Search for the cell housing the specified text and yield its [X, Y] center coordinate. 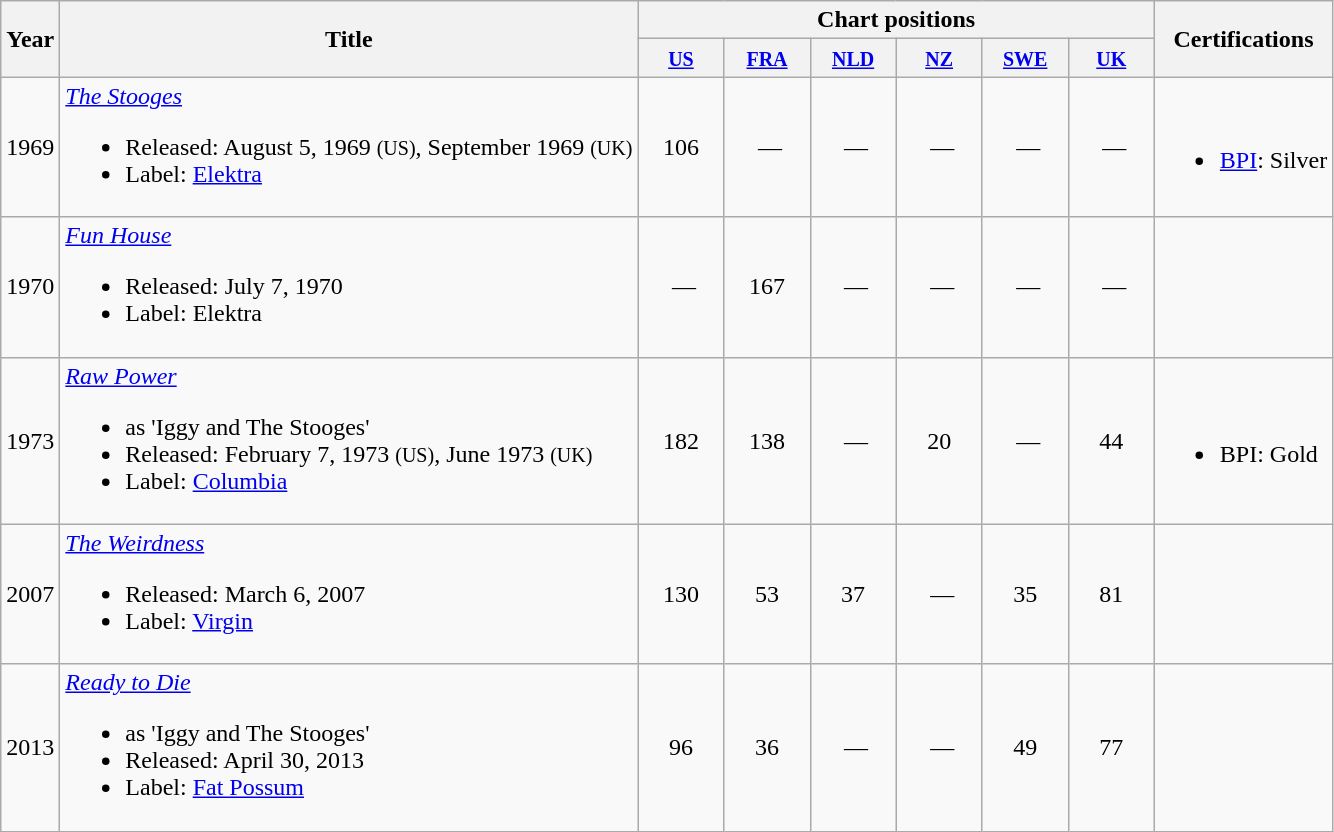
2013 [30, 748]
35 [1025, 594]
1970 [30, 287]
Ready to Dieas 'Iggy and The Stooges'Released: April 30, 2013Label: Fat Possum [349, 748]
Year [30, 39]
The StoogesReleased: August 5, 1969 (US), September 1969 (UK)Label: Elektra [349, 147]
Certifications [1243, 39]
2007 [30, 594]
44 [1111, 440]
81 [1111, 594]
Chart positions [896, 20]
BPI: Gold [1243, 440]
77 [1111, 748]
138 [767, 440]
NLD [853, 58]
36 [767, 748]
SWE [1025, 58]
1973 [30, 440]
182 [681, 440]
1969 [30, 147]
Fun HouseReleased: July 7, 1970Label: Elektra [349, 287]
US [681, 58]
Raw Poweras 'Iggy and The Stooges'Released: February 7, 1973 (US), June 1973 (UK)Label: Columbia [349, 440]
49 [1025, 748]
NZ [939, 58]
BPI: Silver [1243, 147]
37 [853, 594]
106 [681, 147]
20 [939, 440]
53 [767, 594]
Title [349, 39]
96 [681, 748]
UK [1111, 58]
FRA [767, 58]
167 [767, 287]
The WeirdnessReleased: March 6, 2007Label: Virgin [349, 594]
130 [681, 594]
